Search for the cell housing the specified text and yield its [X, Y] center coordinate. 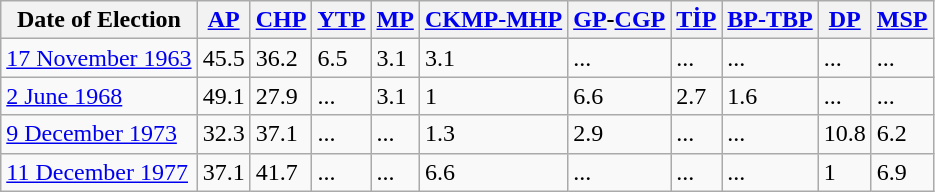
6.2 [902, 134]
32.3 [224, 134]
6.9 [902, 172]
17 November 1963 [99, 58]
45.5 [224, 58]
10.8 [844, 134]
1.3 [493, 134]
DP [844, 20]
36.2 [281, 58]
MP [395, 20]
9 December 1973 [99, 134]
2.7 [696, 96]
2.9 [620, 134]
49.1 [224, 96]
2 June 1968 [99, 96]
1.6 [770, 96]
Date of Election [99, 20]
6.5 [342, 58]
YTP [342, 20]
AP [224, 20]
11 December 1977 [99, 172]
BP-TBP [770, 20]
CHP [281, 20]
CKMP-MHP [493, 20]
TİP [696, 20]
GP-CGP [620, 20]
41.7 [281, 172]
27.9 [281, 96]
MSP [902, 20]
